Search for the cell housing the specified text and yield its (x, y) center coordinate. 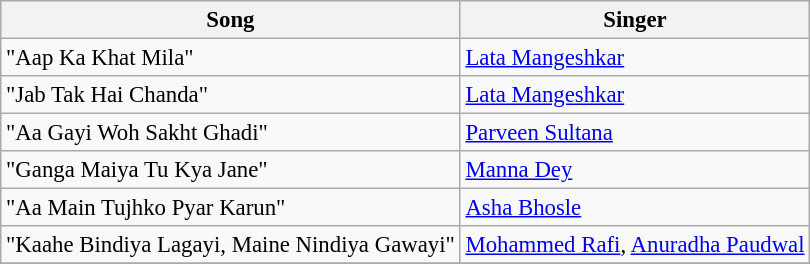
"Aa Main Tujhko Pyar Karun" (230, 208)
Song (230, 20)
"Aa Gayi Woh Sakht Ghadi" (230, 133)
Manna Dey (635, 170)
"Jab Tak Hai Chanda" (230, 95)
Mohammed Rafi, Anuradha Paudwal (635, 245)
"Ganga Maiya Tu Kya Jane" (230, 170)
Singer (635, 20)
Asha Bhosle (635, 208)
"Kaahe Bindiya Lagayi, Maine Nindiya Gawayi" (230, 245)
Parveen Sultana (635, 133)
"Aap Ka Khat Mila" (230, 58)
